Pinpoint the cell where the given text exists, returning its [x, y] midpoint coordinate. 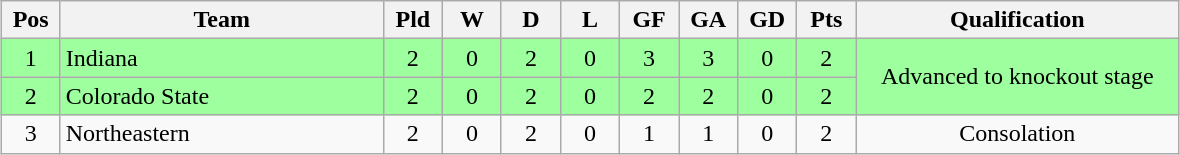
GD [768, 20]
Consolation [1018, 134]
Advanced to knockout stage [1018, 77]
Team [222, 20]
GF [650, 20]
Qualification [1018, 20]
GA [708, 20]
Indiana [222, 58]
Pld [412, 20]
Colorado State [222, 96]
Pos [30, 20]
Pts [826, 20]
W [472, 20]
L [590, 20]
Northeastern [222, 134]
D [530, 20]
